Detect which cell encompasses the target text, then output its (X, Y) center coordinate. 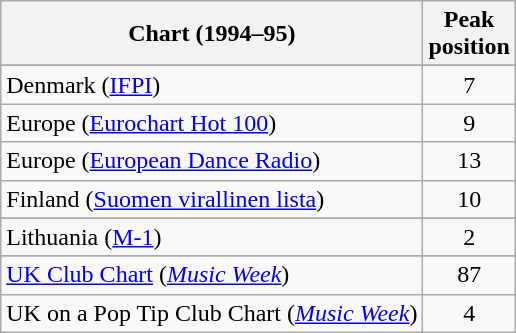
13 (469, 161)
87 (469, 275)
UK Club Chart (Music Week) (212, 275)
Europe (European Dance Radio) (212, 161)
7 (469, 85)
UK on a Pop Tip Club Chart (Music Week) (212, 313)
Europe (Eurochart Hot 100) (212, 123)
10 (469, 199)
2 (469, 237)
4 (469, 313)
Finland (Suomen virallinen lista) (212, 199)
Denmark (IFPI) (212, 85)
Chart (1994–95) (212, 34)
Lithuania (M-1) (212, 237)
9 (469, 123)
Peakposition (469, 34)
